Scan for the cell matching the given text and deliver its (X, Y) coordinate at center. 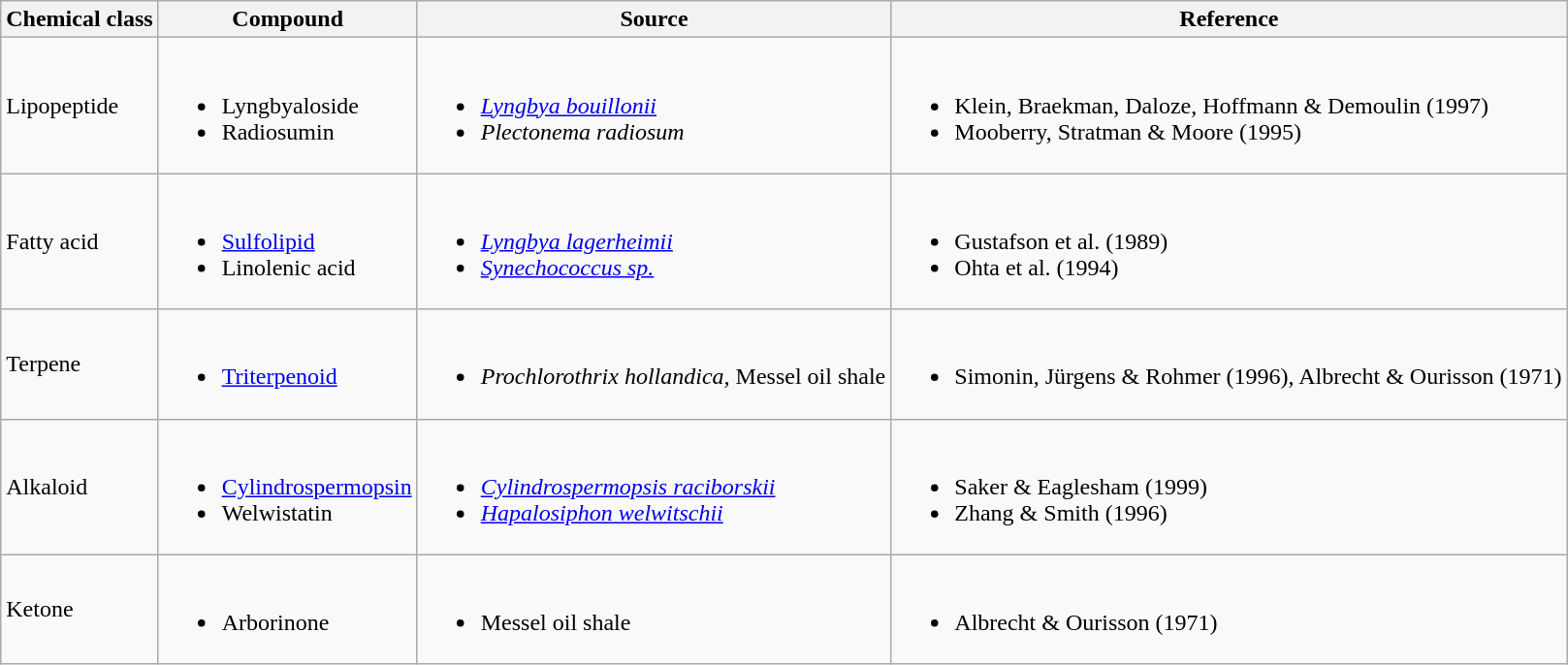
LyngbyalosideRadiosumin (287, 106)
Source (654, 19)
Chemical class (80, 19)
Prochlorothrix hollandica, Messel oil shale (654, 364)
Compound (287, 19)
Saker & Eaglesham (1999)Zhang & Smith (1996) (1230, 487)
Lyngbya bouilloniiPlectonema radiosum (654, 106)
SulfolipidLinolenic acid (287, 241)
Arborinone (287, 609)
Messel oil shale (654, 609)
Ketone (80, 609)
Klein, Braekman, Daloze, Hoffmann & Demoulin (1997)Mooberry, Stratman & Moore (1995) (1230, 106)
Simonin, Jürgens & Rohmer (1996), Albrecht & Ourisson (1971) (1230, 364)
Gustafson et al. (1989)Ohta et al. (1994) (1230, 241)
Reference (1230, 19)
Albrecht & Ourisson (1971) (1230, 609)
Alkaloid (80, 487)
Cylindrospermopsis raciborskiiHapalosiphon welwitschii (654, 487)
Terpene (80, 364)
Fatty acid (80, 241)
CylindrospermopsinWelwistatin (287, 487)
Lipopeptide (80, 106)
Triterpenoid (287, 364)
Lyngbya lagerheimiiSynechococcus sp. (654, 241)
